Identify which cell holds the provided text, then report its [x, y] central coordinate. 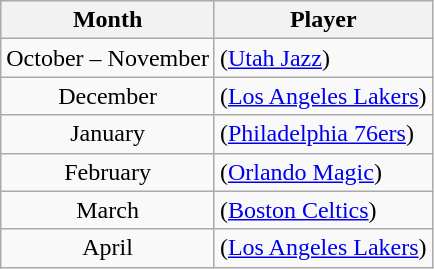
December [108, 96]
March [108, 210]
(Philadelphia 76ers) [323, 134]
(Utah Jazz) [323, 58]
(Orlando Magic) [323, 172]
(Boston Celtics) [323, 210]
January [108, 134]
Month [108, 20]
February [108, 172]
Player [323, 20]
April [108, 248]
October – November [108, 58]
